Scan for the cell matching the given text and deliver its [x, y] coordinate at center. 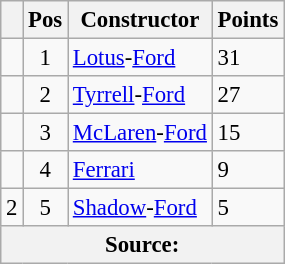
3 [46, 133]
Pos [46, 20]
1 [46, 58]
McLaren-Ford [140, 133]
Constructor [140, 20]
31 [248, 58]
15 [248, 133]
Ferrari [140, 170]
Shadow-Ford [140, 208]
Tyrrell-Ford [140, 95]
4 [46, 170]
27 [248, 95]
9 [248, 170]
Source: [142, 245]
Lotus-Ford [140, 58]
Points [248, 20]
